Find where the given text appears and provide that cell's center as [X, Y] coordinate. 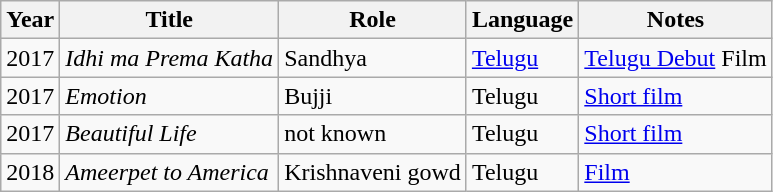
Idhi ma Prema Katha [170, 58]
not known [373, 134]
Year [30, 20]
Notes [676, 20]
2018 [30, 172]
Role [373, 20]
Telugu Debut Film [676, 58]
Krishnaveni gowd [373, 172]
Beautiful Life [170, 134]
Language [522, 20]
Emotion [170, 96]
Film [676, 172]
Ameerpet to America [170, 172]
Title [170, 20]
Sandhya [373, 58]
Bujji [373, 96]
